Extract the [x, y] coordinate from the center of the cell holding the provided text.  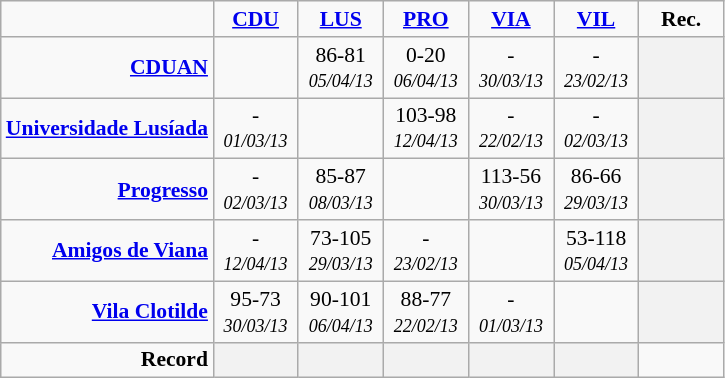
90-10106/04/13 [340, 312]
-12/04/13 [256, 250]
103-9812/04/13 [426, 128]
86-8105/04/13 [340, 68]
113-5630/03/13 [510, 190]
Progresso [107, 190]
Amigos de Viana [107, 250]
CDUAN [107, 68]
73-10529/03/13 [340, 250]
PRO [426, 19]
Rec. [682, 19]
VIL [596, 19]
VIA [510, 19]
-22/02/13 [510, 128]
85-8708/03/13 [340, 190]
88-7722/02/13 [426, 312]
LUS [340, 19]
Record [107, 360]
-30/03/13 [510, 68]
86-6629/03/13 [596, 190]
95-7330/03/13 [256, 312]
0-2006/04/13 [426, 68]
CDU [256, 19]
53-11805/04/13 [596, 250]
Universidade Lusíada [107, 128]
Vila Clotilde [107, 312]
